From the cell containing the given text, extract its center point as (x, y) coordinate. 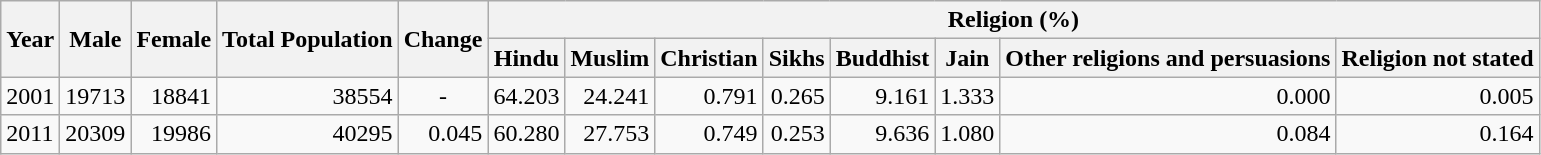
Christian (709, 58)
Hindu (526, 58)
40295 (308, 134)
24.241 (610, 96)
Male (96, 39)
Total Population (308, 39)
19986 (174, 134)
9.636 (882, 134)
38554 (308, 96)
Year (30, 39)
Religion (%) (1014, 20)
64.203 (526, 96)
60.280 (526, 134)
Religion not stated (1438, 58)
19713 (96, 96)
2001 (30, 96)
0.749 (709, 134)
0.253 (796, 134)
Female (174, 39)
9.161 (882, 96)
0.164 (1438, 134)
0.084 (1168, 134)
0.045 (443, 134)
0.005 (1438, 96)
Jain (968, 58)
0.265 (796, 96)
- (443, 96)
Sikhs (796, 58)
20309 (96, 134)
0.000 (1168, 96)
Other religions and persuasions (1168, 58)
1.080 (968, 134)
Change (443, 39)
Buddhist (882, 58)
1.333 (968, 96)
0.791 (709, 96)
2011 (30, 134)
Muslim (610, 58)
18841 (174, 96)
27.753 (610, 134)
